Provide the [x, y] coordinate of the cell's center where the given text is located.  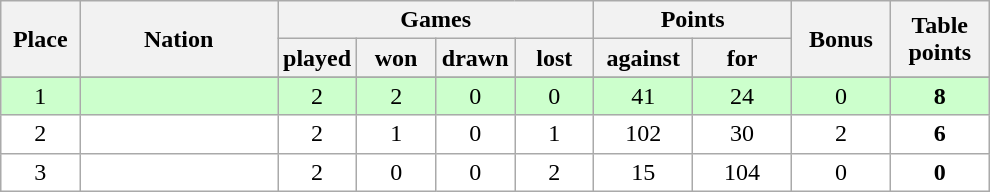
for [742, 58]
30 [742, 134]
24 [742, 96]
3 [40, 172]
won [396, 58]
drawn [476, 58]
15 [644, 172]
lost [554, 58]
Games [436, 20]
against [644, 58]
Nation [179, 39]
102 [644, 134]
104 [742, 172]
8 [940, 96]
Bonus [842, 39]
41 [644, 96]
Place [40, 39]
Points [693, 20]
6 [940, 134]
Tablepoints [940, 39]
played [318, 58]
